Extract the (X, Y) coordinate from the center of the cell holding the provided text.  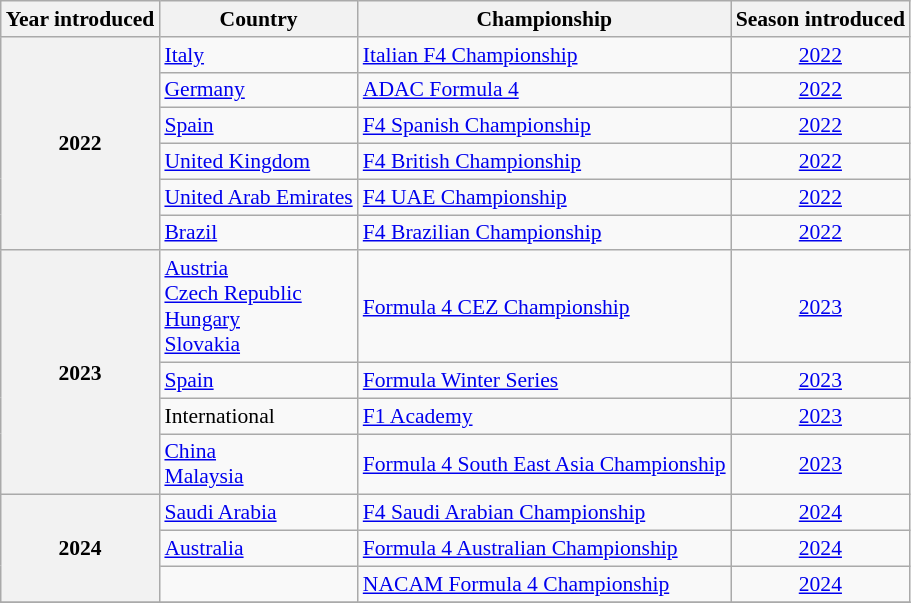
Championship (544, 19)
Saudi Arabia (258, 513)
F4 UAE Championship (544, 197)
Italian F4 Championship (544, 55)
China Malaysia (258, 464)
F4 Saudi Arabian Championship (544, 513)
F4 British Championship (544, 162)
Formula 4 South East Asia Championship (544, 464)
Germany (258, 90)
United Kingdom (258, 162)
F4 Brazilian Championship (544, 233)
Brazil (258, 233)
NACAM Formula 4 Championship (544, 584)
Australia (258, 549)
F1 Academy (544, 416)
Formula 4 CEZ Championship (544, 307)
Italy (258, 55)
Year introduced (80, 19)
Formula 4 Australian Championship (544, 549)
United Arab Emirates (258, 197)
Formula Winter Series (544, 381)
Country (258, 19)
Season introduced (820, 19)
F4 Spanish Championship (544, 126)
International (258, 416)
ADAC Formula 4 (544, 90)
Austria Czech Republic Hungary Slovakia (258, 307)
